Capture the cell that displays the provided text and extract its [x, y] central coordinate. 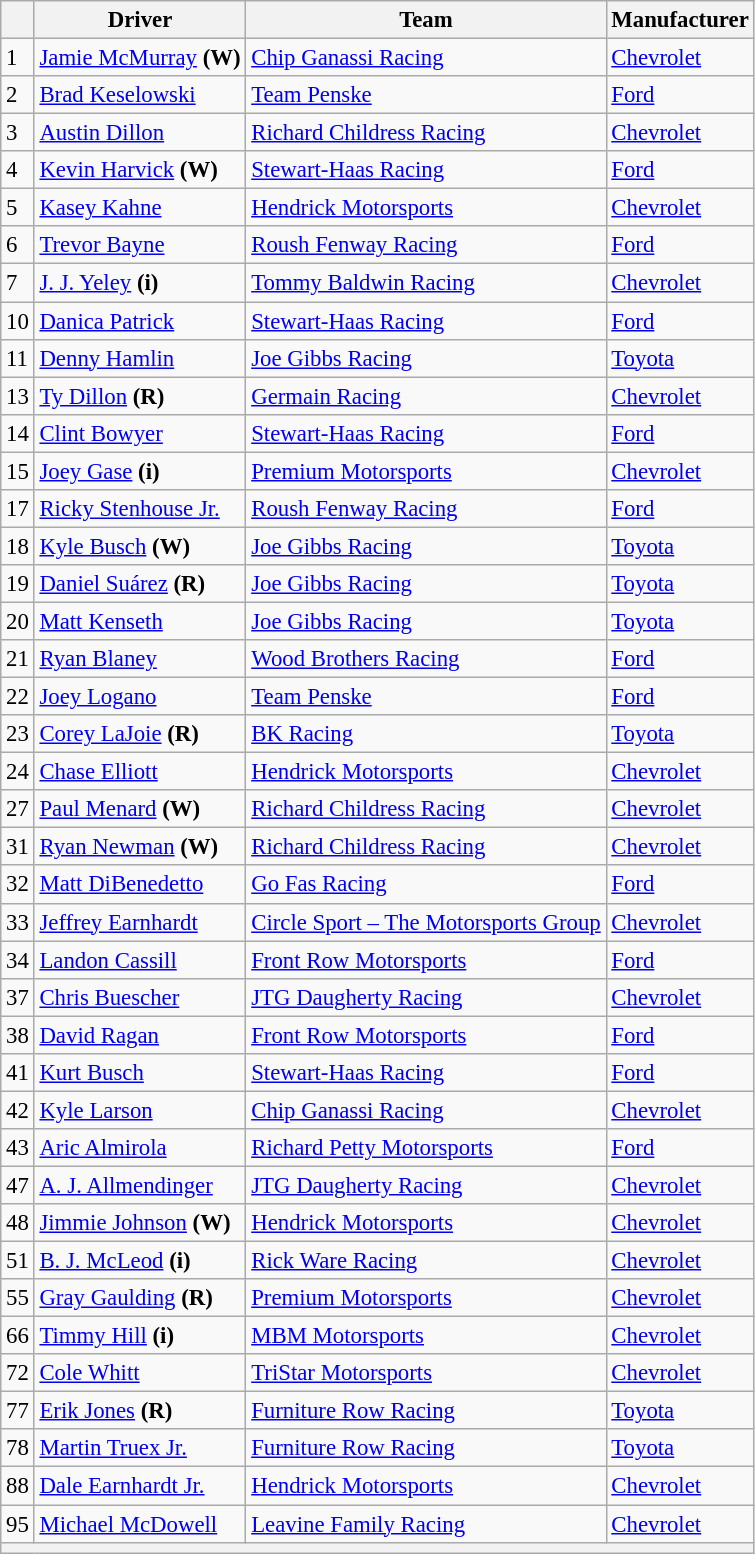
Tommy Baldwin Racing [426, 283]
Manufacturer [680, 20]
3 [18, 133]
Circle Sport – The Motorsports Group [426, 922]
Matt Kenseth [140, 621]
38 [18, 1035]
Driver [140, 20]
Daniel Suárez (R) [140, 584]
Matt DiBenedetto [140, 885]
David Ragan [140, 1035]
Cole Whitt [140, 1373]
J. J. Yeley (i) [140, 283]
Jamie McMurray (W) [140, 58]
Kevin Harvick (W) [140, 170]
11 [18, 358]
Timmy Hill (i) [140, 1336]
27 [18, 809]
41 [18, 1073]
23 [18, 734]
22 [18, 697]
17 [18, 509]
Kurt Busch [140, 1073]
55 [18, 1298]
Erik Jones (R) [140, 1411]
Joey Gase (i) [140, 471]
Germain Racing [426, 396]
1 [18, 58]
15 [18, 471]
4 [18, 170]
Joey Logano [140, 697]
B. J. McLeod (i) [140, 1261]
10 [18, 321]
Chase Elliott [140, 772]
Chris Buescher [140, 997]
A. J. Allmendinger [140, 1185]
78 [18, 1449]
Jimmie Johnson (W) [140, 1223]
5 [18, 208]
31 [18, 847]
33 [18, 922]
13 [18, 396]
Brad Keselowski [140, 95]
Wood Brothers Racing [426, 659]
Corey LaJoie (R) [140, 734]
7 [18, 283]
51 [18, 1261]
Michael McDowell [140, 1524]
34 [18, 960]
Martin Truex Jr. [140, 1449]
Kasey Kahne [140, 208]
Landon Cassill [140, 960]
42 [18, 1110]
21 [18, 659]
88 [18, 1486]
Paul Menard (W) [140, 809]
Ricky Stenhouse Jr. [140, 509]
66 [18, 1336]
Denny Hamlin [140, 358]
47 [18, 1185]
Austin Dillon [140, 133]
Trevor Bayne [140, 245]
48 [18, 1223]
2 [18, 95]
Jeffrey Earnhardt [140, 922]
72 [18, 1373]
Aric Almirola [140, 1148]
6 [18, 245]
Danica Patrick [140, 321]
43 [18, 1148]
19 [18, 584]
Leavine Family Racing [426, 1524]
18 [18, 546]
Team [426, 20]
95 [18, 1524]
77 [18, 1411]
32 [18, 885]
Ryan Newman (W) [140, 847]
BK Racing [426, 734]
37 [18, 997]
Clint Bowyer [140, 433]
Go Fas Racing [426, 885]
MBM Motorsports [426, 1336]
Ryan Blaney [140, 659]
Gray Gaulding (R) [140, 1298]
Richard Petty Motorsports [426, 1148]
14 [18, 433]
Ty Dillon (R) [140, 396]
20 [18, 621]
TriStar Motorsports [426, 1373]
Rick Ware Racing [426, 1261]
Dale Earnhardt Jr. [140, 1486]
24 [18, 772]
Kyle Busch (W) [140, 546]
Kyle Larson [140, 1110]
